For the text-containing cell, return its midpoint in (X, Y) coordinate format. 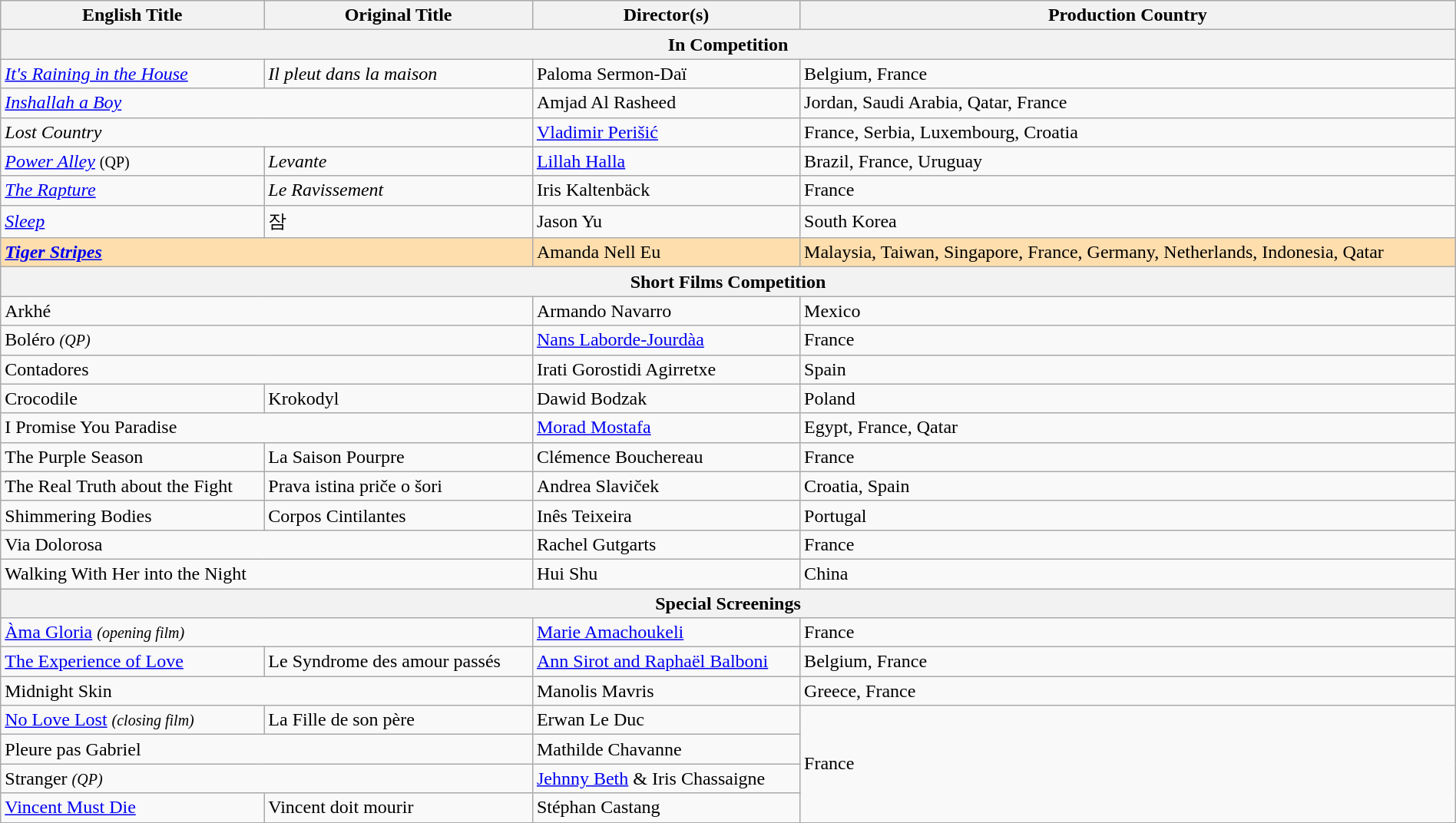
South Korea (1128, 221)
Rachel Gutgarts (666, 544)
Mathilde Chavanne (666, 749)
Lost Country (267, 132)
Boléro (QP) (267, 340)
La Saison Pourpre (399, 457)
Iris Kaltenbäck (666, 190)
Le Ravissement (399, 190)
Inshallah a Boy (267, 103)
Marie Amachoukeli (666, 633)
Croatia, Spain (1128, 486)
Amanda Nell Eu (666, 253)
Paloma Sermon-Daï (666, 74)
Spain (1128, 369)
Mexico (1128, 311)
Midnight Skin (267, 691)
Portugal (1128, 515)
Prava istina priče o šori (399, 486)
Erwan Le Duc (666, 720)
Arkhé (267, 311)
Clémence Bouchereau (666, 457)
Jehnny Beth & Iris Chassaigne (666, 778)
Morad Mostafa (666, 428)
Short Films Competition (728, 282)
Armando Navarro (666, 311)
Krokodyl (399, 398)
Nans Laborde-Jourdàa (666, 340)
Special Screenings (728, 603)
Àma Gloria (opening film) (267, 633)
Stéphan Castang (666, 808)
Walking With Her into the Night (267, 573)
Vladimir Perišić (666, 132)
Corpos Cintilantes (399, 515)
English Title (132, 15)
Hui Shu (666, 573)
Vincent doit mourir (399, 808)
Sleep (132, 221)
Malaysia, Taiwan, Singapore, France, Germany, Netherlands, Indonesia, Qatar (1128, 253)
Manolis Mavris (666, 691)
The Real Truth about the Fight (132, 486)
It's Raining in the House (132, 74)
The Rapture (132, 190)
Original Title (399, 15)
Poland (1128, 398)
Egypt, France, Qatar (1128, 428)
Amjad Al Rasheed (666, 103)
Il pleut dans la maison (399, 74)
Vincent Must Die (132, 808)
Lillah Halla (666, 161)
Power Alley (QP) (132, 161)
Dawid Bodzak (666, 398)
Director(s) (666, 15)
La Fille de son père (399, 720)
Jason Yu (666, 221)
Stranger (QP) (267, 778)
Contadores (267, 369)
In Competition (728, 45)
Production Country (1128, 15)
China (1128, 573)
Crocodile (132, 398)
Ann Sirot and Raphaël Balboni (666, 662)
Greece, France (1128, 691)
Shimmering Bodies (132, 515)
I Promise You Paradise (267, 428)
잠 (399, 221)
Brazil, France, Uruguay (1128, 161)
Via Dolorosa (267, 544)
France, Serbia, Luxembourg, Croatia (1128, 132)
Inês Teixeira (666, 515)
The Purple Season (132, 457)
Irati Gorostidi Agirretxe (666, 369)
Jordan, Saudi Arabia, Qatar, France (1128, 103)
The Experience of Love (132, 662)
Andrea Slaviček (666, 486)
Tiger Stripes (267, 253)
Le Syndrome des amour passés (399, 662)
No Love Lost (closing film) (132, 720)
Levante (399, 161)
Pleure pas Gabriel (267, 749)
